Pinpoint the cell where the given text exists, returning its (x, y) midpoint coordinate. 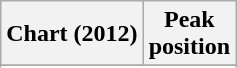
Chart (2012) (72, 34)
Peakposition (189, 34)
